Provide the (X, Y) coordinate of the cell's center where the given text is located.  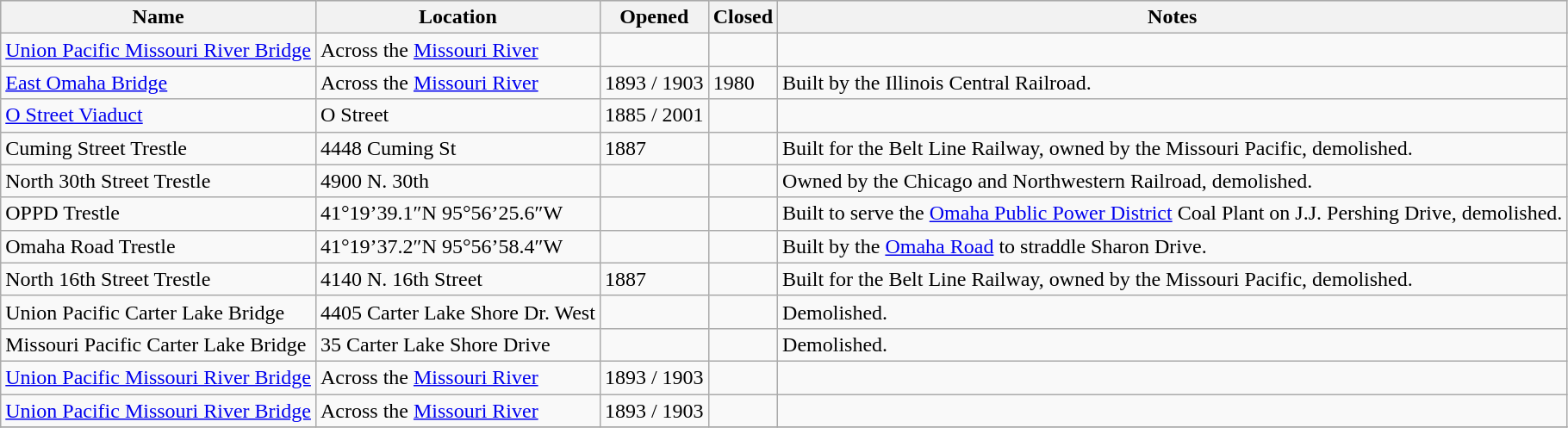
North 30th Street Trestle (159, 181)
North 16th Street Trestle (159, 279)
Union Pacific Carter Lake Bridge (159, 312)
4140 N. 16th Street (457, 279)
Missouri Pacific Carter Lake Bridge (159, 344)
Built by the Illinois Central Railroad. (1173, 83)
Closed (743, 17)
Location (457, 17)
4448 Cuming St (457, 148)
35 Carter Lake Shore Drive (457, 344)
Omaha Road Trestle (159, 246)
Owned by the Chicago and Northwestern Railroad, demolished. (1173, 181)
4405 Carter Lake Shore Dr. West (457, 312)
Built by the Omaha Road to straddle Sharon Drive. (1173, 246)
1980 (743, 83)
41°19’39.1″N 95°56’25.6″W (457, 214)
41°19’37.2″N 95°56’58.4″W (457, 246)
OPPD Trestle (159, 214)
Name (159, 17)
4900 N. 30th (457, 181)
Opened (654, 17)
Cuming Street Trestle (159, 148)
O Street Viaduct (159, 115)
O Street (457, 115)
East Omaha Bridge (159, 83)
1885 / 2001 (654, 115)
Built to serve the Omaha Public Power District Coal Plant on J.J. Pershing Drive, demolished. (1173, 214)
Notes (1173, 17)
